Locate the cell with the specified text and output its (x, y) center coordinate. 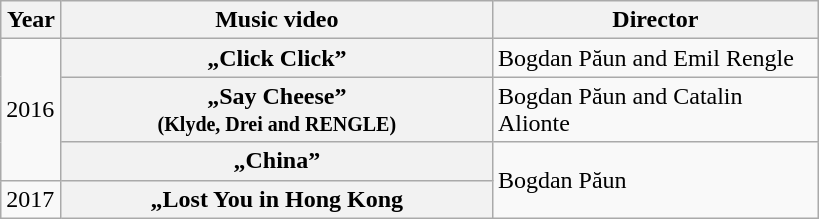
Music video (276, 20)
„Click Click” (276, 58)
Director (655, 20)
Bogdan Păun (655, 180)
Bogdan Păun and Emil Rengle (655, 58)
Year (32, 20)
„Say Cheese”(Klyde, Drei and RENGLE) (276, 110)
„Lost You in Hong Kong (276, 199)
Bogdan Păun and Catalin Alionte (655, 110)
2016 (32, 110)
2017 (32, 199)
„China” (276, 161)
